Locate the cell with the specified text and output its [x, y] center coordinate. 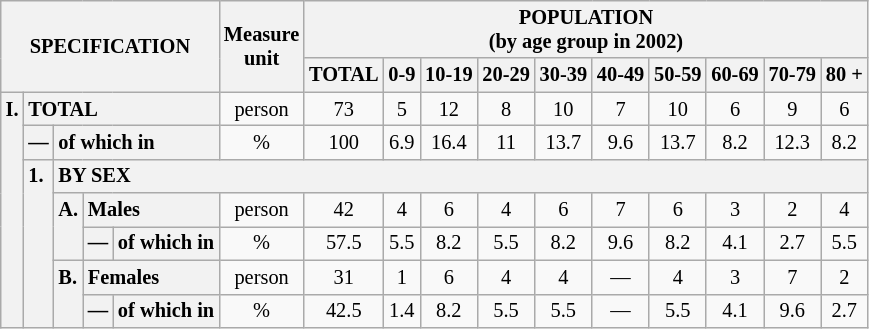
73 [344, 109]
70-79 [792, 75]
100 [344, 142]
SPECIFICATION [110, 46]
31 [344, 277]
80 + [844, 75]
12 [448, 109]
I. [12, 210]
1. [38, 243]
1 [402, 277]
0-9 [402, 75]
40-49 [620, 75]
50-59 [678, 75]
8 [506, 109]
60-69 [734, 75]
57.5 [344, 243]
20-29 [506, 75]
30-39 [564, 75]
B. [68, 294]
Males [151, 210]
Measure unit [262, 46]
Females [151, 277]
6.9 [402, 142]
42.5 [344, 311]
11 [506, 142]
12.3 [792, 142]
42 [344, 210]
A. [68, 226]
10-19 [448, 75]
POPULATION (by age group in 2002) [586, 29]
1.4 [402, 311]
16.4 [448, 142]
9 [792, 109]
5 [402, 109]
BY SEX [461, 176]
